For the text-containing cell, return its midpoint in (x, y) coordinate format. 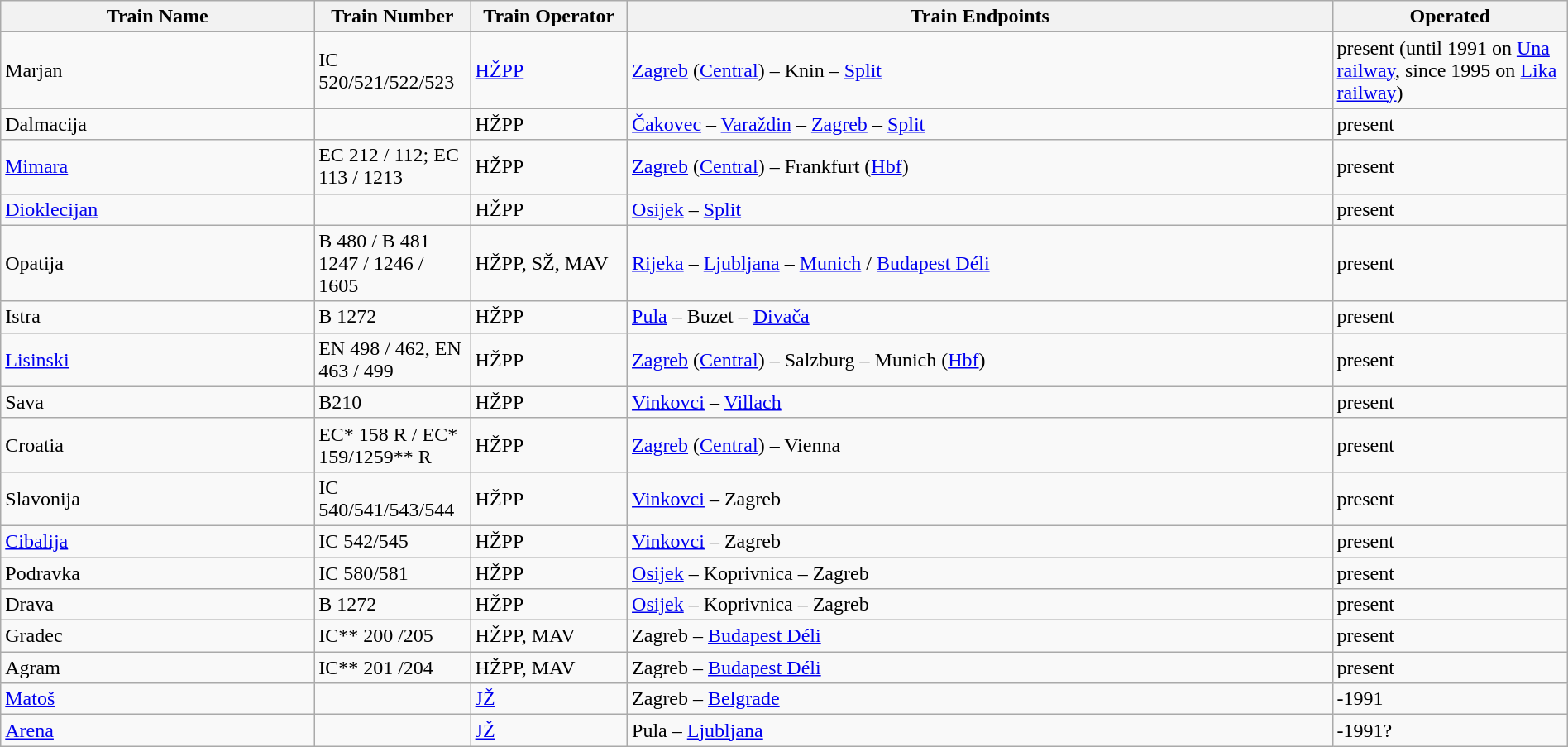
Agram (157, 668)
Zagreb – Belgrade (981, 699)
Marjan (157, 70)
Arena (157, 730)
Opatija (157, 263)
Pula – Ljubljana (981, 730)
HŽPP, SŽ, MAV (549, 263)
IC 520/521/522/523 (392, 70)
Train Name (157, 17)
Zagreb (Central) – Frankfurt (Hbf) (981, 167)
EC 212 / 112; EC 113 / 1213 (392, 167)
Osijek – Split (981, 209)
EN 498 / 462, EN 463 / 499 (392, 359)
Sava (157, 402)
Matoš (157, 699)
Zagreb (Central) – Knin – Split (981, 70)
Train Endpoints (981, 17)
Čakovec – Varaždin – Zagreb – Split (981, 124)
Zagreb (Central) – Salzburg – Munich (Hbf) (981, 359)
Dioklecijan (157, 209)
Mimara (157, 167)
Zagreb (Central) – Vienna (981, 445)
Vinkovci – Villach (981, 402)
-1991 (1450, 699)
Drava (157, 605)
Slavonija (157, 498)
Rijeka – Ljubljana – Munich / Budapest Déli (981, 263)
Train Operator (549, 17)
Operated (1450, 17)
Istra (157, 317)
IC 580/581 (392, 573)
Podravka (157, 573)
IC** 201 /204 (392, 668)
Gradec (157, 636)
Train Number (392, 17)
present (until 1991 on Una railway, since 1995 on Lika railway) (1450, 70)
Croatia (157, 445)
-1991? (1450, 730)
IC** 200 /205 (392, 636)
Dalmacija (157, 124)
Cibalija (157, 541)
EC* 158 R / EC* 159/1259** R (392, 445)
IC 540/541/543/544 (392, 498)
Lisinski (157, 359)
B 480 / B 481 1247 / 1246 / 1605 (392, 263)
IC 542/545 (392, 541)
B210 (392, 402)
Pula – Buzet – Divača (981, 317)
